Extract the [x, y] coordinate from the center of the cell holding the provided text.  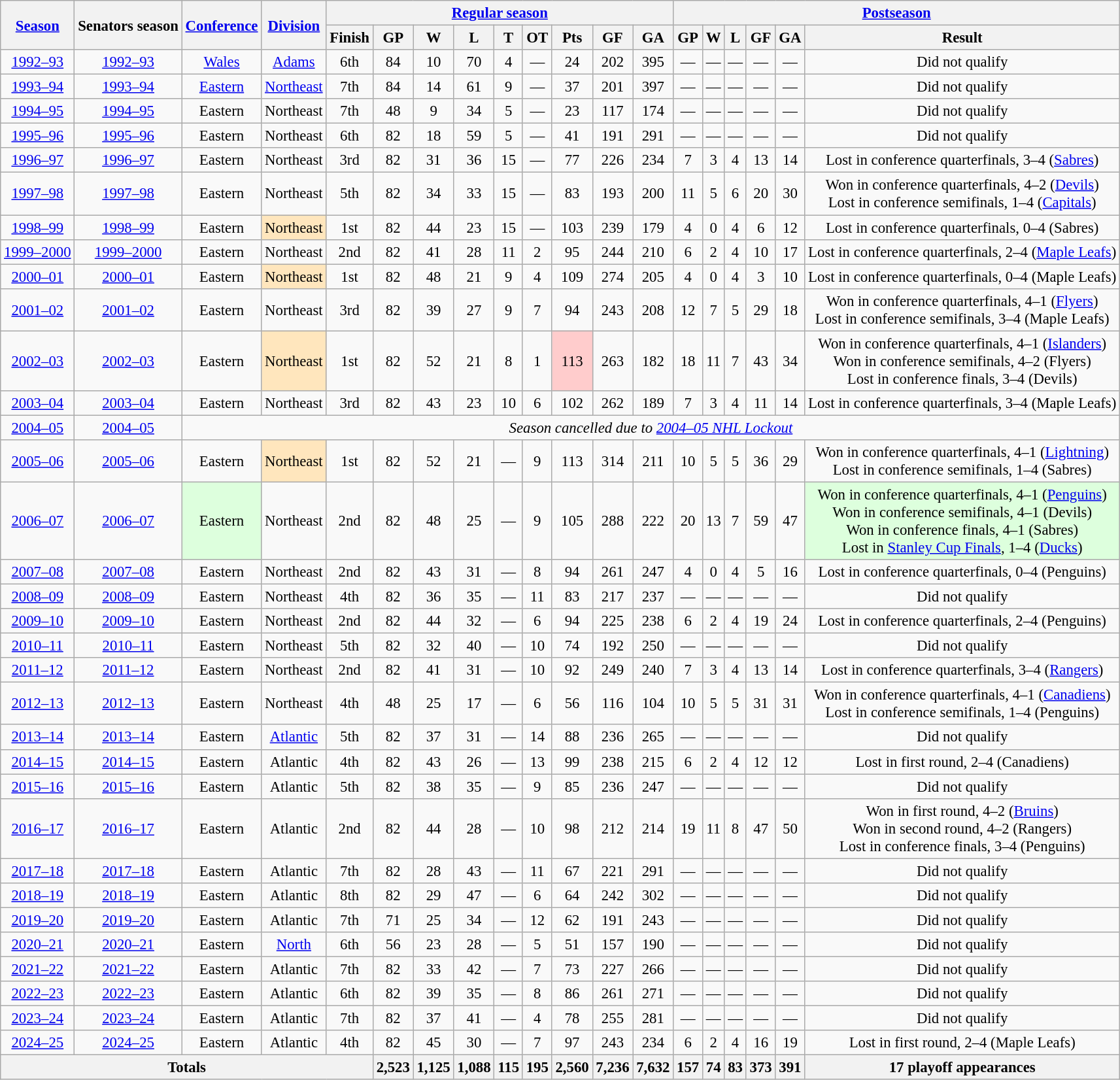
222 [653, 520]
95 [572, 252]
OT [537, 38]
212 [613, 828]
64 [572, 896]
1 [537, 361]
302 [653, 896]
Won in conference quarterfinals, 4–1 (Flyers)Lost in conference semifinals, 3–4 (Maple Leafs) [962, 310]
98 [572, 828]
274 [613, 277]
Postseason [897, 13]
1,088 [474, 1068]
250 [653, 646]
97 [572, 1043]
192 [613, 646]
205 [653, 277]
Finish [349, 38]
397 [653, 87]
42 [474, 969]
45 [433, 1043]
27 [474, 310]
193 [613, 194]
Lost in first round, 2–4 (Canadiens) [962, 762]
Won in first round, 4–2 (Bruins)Won in second round, 4–2 (Rangers)Lost in conference finals, 3–4 (Penguins) [962, 828]
7,632 [653, 1068]
200 [653, 194]
Lost in conference quarterfinals, 0–4 (Sabres) [962, 228]
Conference [222, 25]
102 [572, 403]
239 [613, 228]
225 [613, 621]
190 [653, 945]
92 [572, 670]
391 [790, 1068]
26 [474, 762]
226 [613, 160]
Won in conference quarterfinals, 4–1 (Canadiens)Lost in conference semifinals, 1–4 (Penguins) [962, 703]
174 [653, 111]
Wales [222, 62]
71 [393, 920]
7,236 [613, 1068]
214 [653, 828]
255 [613, 1019]
40 [474, 646]
Lost in conference quarterfinals, 3–4 (Maple Leafs) [962, 403]
244 [613, 252]
Regular season [500, 13]
8th [349, 896]
Season cancelled due to 2004–05 NHL Lockout [651, 428]
99 [572, 762]
T [509, 38]
Senators season [128, 25]
Adams [294, 62]
Lost in first round, 2–4 (Maple Leafs) [962, 1043]
Result [962, 38]
215 [653, 762]
61 [474, 87]
210 [653, 252]
221 [613, 871]
2,523 [393, 1068]
249 [613, 670]
262 [613, 403]
117 [613, 111]
104 [653, 703]
Lost in conference quarterfinals, 2–4 (Maple Leafs) [962, 252]
115 [509, 1068]
208 [653, 310]
50 [790, 828]
Lost in conference quarterfinals, 0–4 (Penguins) [962, 572]
314 [613, 462]
86 [572, 994]
116 [613, 703]
Lost in conference quarterfinals, 0–4 (Maple Leafs) [962, 277]
103 [572, 228]
240 [653, 670]
88 [572, 737]
109 [572, 277]
288 [613, 520]
395 [653, 62]
242 [613, 896]
271 [653, 994]
189 [653, 403]
265 [653, 737]
51 [572, 945]
2,560 [572, 1068]
Season [38, 25]
Pts [572, 38]
67 [572, 871]
217 [613, 597]
281 [653, 1019]
Lost in conference quarterfinals, 3–4 (Sabres) [962, 160]
263 [613, 361]
North [294, 945]
227 [613, 969]
Won in conference quarterfinals, 4–1 (Lightning)Lost in conference semifinals, 1–4 (Sabres) [962, 462]
38 [433, 786]
77 [572, 160]
70 [474, 62]
373 [761, 1068]
78 [572, 1019]
Lost in conference quarterfinals, 2–4 (Penguins) [962, 621]
266 [653, 969]
Division [294, 25]
85 [572, 786]
182 [653, 361]
179 [653, 228]
237 [653, 597]
73 [572, 969]
17 playoff appearances [962, 1068]
Won in conference quarterfinals, 4–2 (Devils)Lost in conference semifinals, 1–4 (Capitals) [962, 194]
62 [572, 920]
202 [613, 62]
211 [653, 462]
105 [572, 520]
201 [613, 87]
Totals [187, 1068]
1,125 [433, 1068]
Won in conference quarterfinals, 4–1 (Islanders)Won in conference semifinals, 4–2 (Flyers)Lost in conference finals, 3–4 (Devils) [962, 361]
Lost in conference quarterfinals, 3–4 (Rangers) [962, 670]
195 [537, 1068]
